Detect which cell encompasses the target text, then output its [x, y] center coordinate. 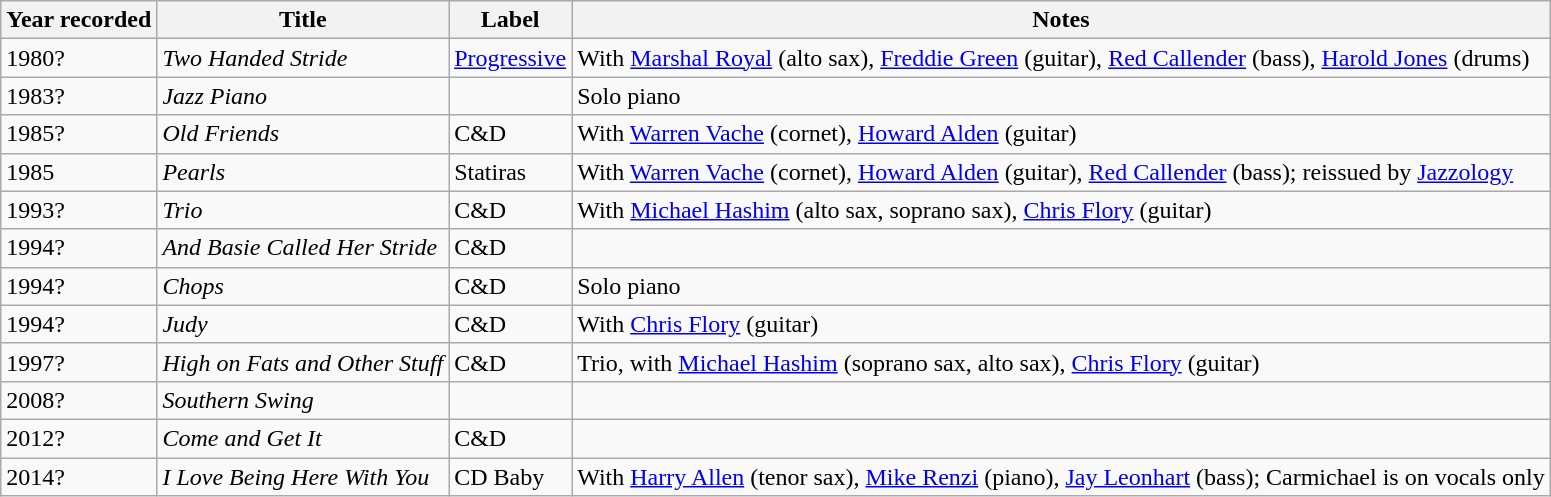
Title [303, 20]
With Warren Vache (cornet), Howard Alden (guitar) [1062, 134]
Progressive [510, 58]
1997? [79, 362]
1985? [79, 134]
Chops [303, 286]
Statiras [510, 172]
1980? [79, 58]
And Basie Called Her Stride [303, 248]
I Love Being Here With You [303, 477]
Judy [303, 324]
Two Handed Stride [303, 58]
Jazz Piano [303, 96]
With Chris Flory (guitar) [1062, 324]
Pearls [303, 172]
Trio [303, 210]
2014? [79, 477]
Come and Get It [303, 438]
CD Baby [510, 477]
Label [510, 20]
With Warren Vache (cornet), Howard Alden (guitar), Red Callender (bass); reissued by Jazzology [1062, 172]
High on Fats and Other Stuff [303, 362]
Year recorded [79, 20]
Old Friends [303, 134]
1983? [79, 96]
2008? [79, 400]
With Marshal Royal (alto sax), Freddie Green (guitar), Red Callender (bass), Harold Jones (drums) [1062, 58]
Notes [1062, 20]
With Michael Hashim (alto sax, soprano sax), Chris Flory (guitar) [1062, 210]
With Harry Allen (tenor sax), Mike Renzi (piano), Jay Leonhart (bass); Carmichael is on vocals only [1062, 477]
2012? [79, 438]
Southern Swing [303, 400]
Trio, with Michael Hashim (soprano sax, alto sax), Chris Flory (guitar) [1062, 362]
1985 [79, 172]
1993? [79, 210]
